Capture the cell that displays the provided text and extract its [x, y] central coordinate. 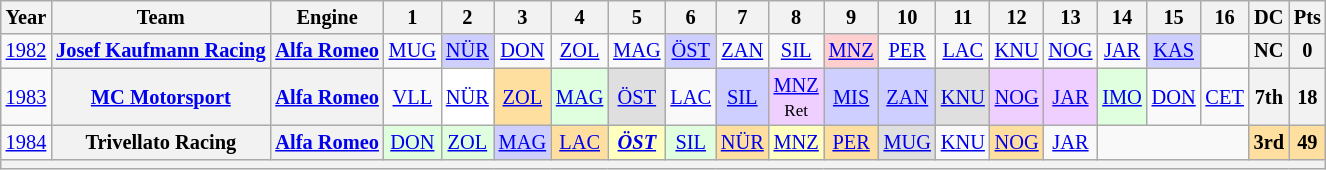
NC [1269, 51]
MNZRet [796, 97]
KAS [1174, 51]
12 [1017, 17]
6 [690, 17]
Engine [326, 17]
4 [580, 17]
Trivellato Racing [160, 142]
CET [1225, 97]
Josef Kaufmann Racing [160, 51]
Year [26, 17]
15 [1174, 17]
1984 [26, 142]
3rd [1269, 142]
13 [1071, 17]
14 [1122, 17]
1982 [26, 51]
Team [160, 17]
16 [1225, 17]
7 [742, 17]
2 [468, 17]
3 [522, 17]
IMO [1122, 97]
8 [796, 17]
49 [1308, 142]
11 [963, 17]
9 [852, 17]
0 [1308, 51]
1 [412, 17]
18 [1308, 97]
MC Motorsport [160, 97]
1983 [26, 97]
Pts [1308, 17]
5 [636, 17]
MIS [852, 97]
VLL [412, 97]
7th [1269, 97]
DC [1269, 17]
10 [908, 17]
